Scan for the cell matching the given text and deliver its (x, y) coordinate at center. 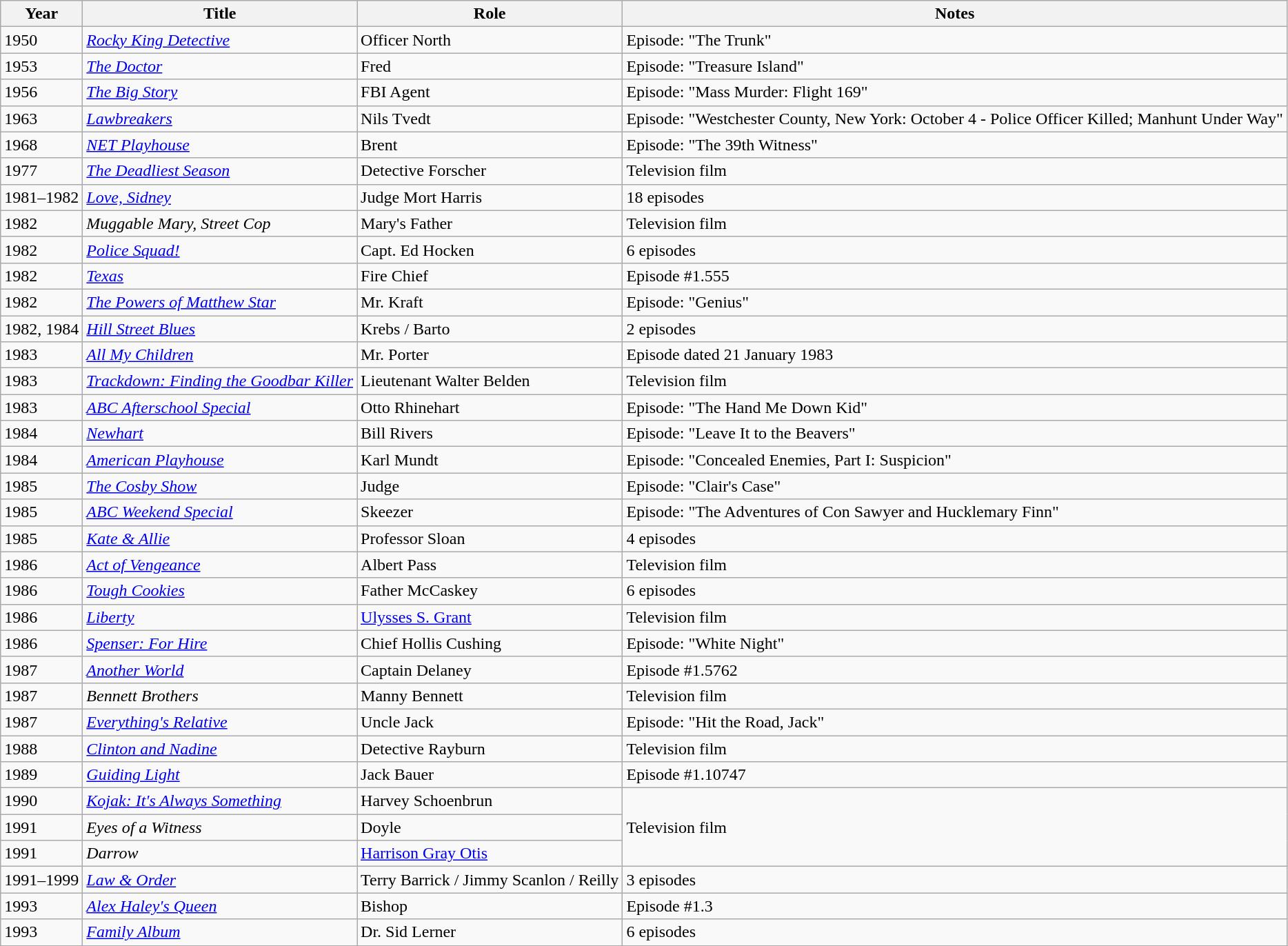
Episode: "White Night" (954, 643)
Darrow (220, 854)
1990 (41, 801)
Bishop (490, 906)
Uncle Jack (490, 722)
3 episodes (954, 880)
Episode: "Clair's Case" (954, 486)
Guiding Light (220, 775)
Officer North (490, 40)
1977 (41, 171)
Harrison Gray Otis (490, 854)
The Deadliest Season (220, 171)
Law & Order (220, 880)
Year (41, 14)
NET Playhouse (220, 145)
Eyes of a Witness (220, 827)
Fire Chief (490, 276)
Terry Barrick / Jimmy Scanlon / Reilly (490, 880)
Ulysses S. Grant (490, 617)
Episode #1.3 (954, 906)
Episode #1.555 (954, 276)
1950 (41, 40)
Episode: "Treasure Island" (954, 66)
18 episodes (954, 197)
Detective Rayburn (490, 748)
Episode: "The Adventures of Con Sawyer and Hucklemary Finn" (954, 512)
Episode dated 21 January 1983 (954, 355)
Karl Mundt (490, 460)
1982, 1984 (41, 329)
American Playhouse (220, 460)
Fred (490, 66)
ABC Weekend Special (220, 512)
Doyle (490, 827)
Bill Rivers (490, 434)
1968 (41, 145)
Skeezer (490, 512)
Trackdown: Finding the Goodbar Killer (220, 381)
Episode: "Mass Murder: Flight 169" (954, 92)
Episode #1.5762 (954, 670)
Captain Delaney (490, 670)
1956 (41, 92)
Episode: "Hit the Road, Jack" (954, 722)
Harvey Schoenbrun (490, 801)
Everything's Relative (220, 722)
Episode #1.10747 (954, 775)
All My Children (220, 355)
Episode: "The Hand Me Down Kid" (954, 407)
1963 (41, 119)
The Big Story (220, 92)
Texas (220, 276)
Brent (490, 145)
Dr. Sid Lerner (490, 932)
Rocky King Detective (220, 40)
Episode: "Leave It to the Beavers" (954, 434)
2 episodes (954, 329)
Judge (490, 486)
Newhart (220, 434)
Liberty (220, 617)
Lawbreakers (220, 119)
Lieutenant Walter Belden (490, 381)
The Doctor (220, 66)
Bennett Brothers (220, 696)
Kate & Allie (220, 539)
1981–1982 (41, 197)
Title (220, 14)
Love, Sidney (220, 197)
Muggable Mary, Street Cop (220, 223)
Police Squad! (220, 250)
Episode: "The Trunk" (954, 40)
Another World (220, 670)
Mr. Porter (490, 355)
Albert Pass (490, 565)
Jack Bauer (490, 775)
Episode: "Concealed Enemies, Part I: Suspicion" (954, 460)
1989 (41, 775)
1953 (41, 66)
1988 (41, 748)
ABC Afterschool Special (220, 407)
Episode: "Westchester County, New York: October 4 - Police Officer Killed; Manhunt Under Way" (954, 119)
Kojak: It's Always Something (220, 801)
Krebs / Barto (490, 329)
Tough Cookies (220, 591)
Act of Vengeance (220, 565)
Notes (954, 14)
1991–1999 (41, 880)
The Cosby Show (220, 486)
Nils Tvedt (490, 119)
Father McCaskey (490, 591)
Alex Haley's Queen (220, 906)
Mr. Kraft (490, 302)
Judge Mort Harris (490, 197)
Clinton and Nadine (220, 748)
Detective Forscher (490, 171)
Mary's Father (490, 223)
Role (490, 14)
Family Album (220, 932)
Capt. Ed Hocken (490, 250)
Hill Street Blues (220, 329)
Spenser: For Hire (220, 643)
Otto Rhinehart (490, 407)
Episode: "Genius" (954, 302)
The Powers of Matthew Star (220, 302)
4 episodes (954, 539)
FBI Agent (490, 92)
Chief Hollis Cushing (490, 643)
Episode: "The 39th Witness" (954, 145)
Manny Bennett (490, 696)
Professor Sloan (490, 539)
